Extract the (X, Y) coordinate from the center of the cell holding the provided text.  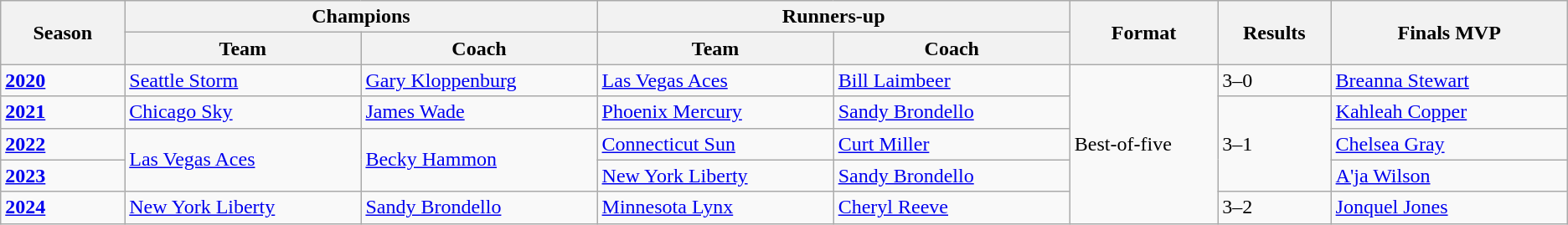
3–1 (1275, 144)
Connecticut Sun (715, 144)
3–0 (1275, 80)
Bill Laimbeer (952, 80)
Finals MVP (1449, 33)
Gary Kloppenburg (479, 80)
Jonquel Jones (1449, 207)
Results (1275, 33)
Format (1143, 33)
2024 (63, 207)
3–2 (1275, 207)
Phoenix Mercury (715, 112)
Curt Miller (952, 144)
Breanna Stewart (1449, 80)
Cheryl Reeve (952, 207)
Kahleah Copper (1449, 112)
2023 (63, 176)
Chicago Sky (243, 112)
2022 (63, 144)
Minnesota Lynx (715, 207)
Champions (361, 17)
2021 (63, 112)
Seattle Storm (243, 80)
Chelsea Gray (1449, 144)
Becky Hammon (479, 160)
Season (63, 33)
Best-of-five (1143, 144)
James Wade (479, 112)
A'ja Wilson (1449, 176)
2020 (63, 80)
Runners-up (833, 17)
